Identify which cell holds the provided text, then report its [x, y] central coordinate. 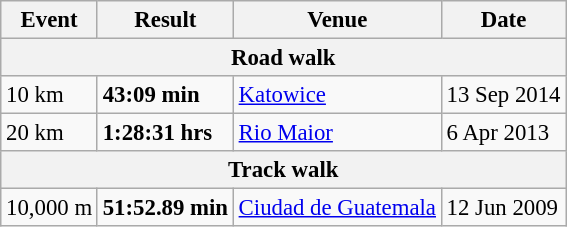
Date [503, 20]
6 Apr 2013 [503, 133]
Track walk [284, 170]
Event [50, 20]
Ciudad de Guatemala [337, 208]
Rio Maior [337, 133]
13 Sep 2014 [503, 95]
1:28:31 hrs [165, 133]
20 km [50, 133]
Venue [337, 20]
Road walk [284, 58]
Result [165, 20]
51:52.89 min [165, 208]
Katowice [337, 95]
12 Jun 2009 [503, 208]
10,000 m [50, 208]
10 km [50, 95]
43:09 min [165, 95]
